For the text-containing cell, return its midpoint in [x, y] coordinate format. 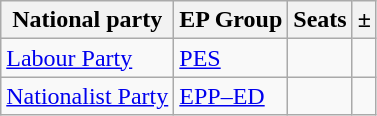
Nationalist Party [88, 96]
National party [88, 20]
Labour Party [88, 58]
± [364, 20]
EPP–ED [231, 96]
EP Group [231, 20]
Seats [320, 20]
PES [231, 58]
